Determine the (X, Y) coordinate at the center of the cell enclosing the given text.  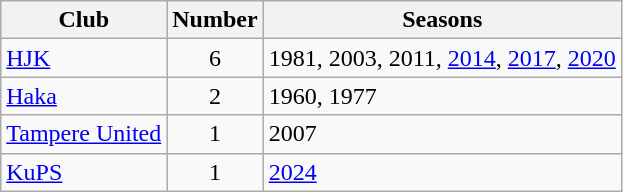
Tampere United (84, 134)
Club (84, 20)
KuPS (84, 172)
1960, 1977 (442, 96)
2007 (442, 134)
6 (215, 58)
1981, 2003, 2011, 2014, 2017, 2020 (442, 58)
2024 (442, 172)
HJK (84, 58)
2 (215, 96)
Haka (84, 96)
Seasons (442, 20)
Number (215, 20)
